Extract the (X, Y) coordinate from the center of the cell holding the provided text.  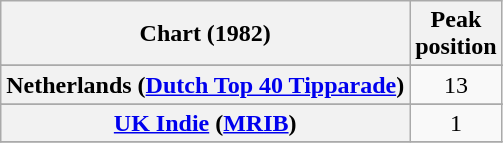
Netherlands (Dutch Top 40 Tipparade) (206, 85)
13 (456, 85)
Peakposition (456, 34)
1 (456, 123)
Chart (1982) (206, 34)
UK Indie (MRIB) (206, 123)
